Provide the [x, y] coordinate of the cell's center where the given text is located.  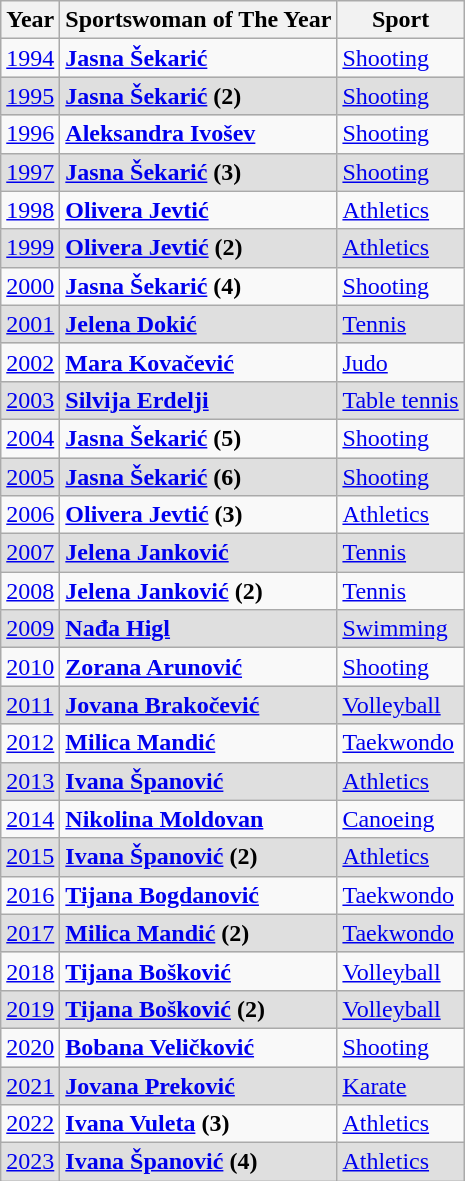
Bobana Veličković [198, 1047]
Jelena Dokić [198, 324]
Olivera Jevtić (2) [198, 248]
2021 [30, 1085]
Mara Kovačević [198, 362]
2010 [30, 667]
2008 [30, 591]
2004 [30, 438]
Ivana Vuleta (3) [198, 1124]
Ivana Španović (2) [198, 857]
Silvija Erdelji [198, 400]
2020 [30, 1047]
Sportswoman of The Year [198, 20]
Jovana Brakočević [198, 705]
Tijana Bošković [198, 971]
2016 [30, 895]
2018 [30, 971]
Jasna Šekarić (4) [198, 286]
2003 [30, 400]
Jasna Šekarić (2) [198, 96]
1995 [30, 96]
2023 [30, 1162]
Nikolina Moldovan [198, 819]
Milica Mandić (2) [198, 933]
Sport [400, 20]
Olivera Jevtić [198, 210]
2009 [30, 629]
1996 [30, 134]
Swimming [400, 629]
2012 [30, 743]
Jasna Šekarić (5) [198, 438]
1994 [30, 58]
2014 [30, 819]
Year [30, 20]
Zorana Arunović [198, 667]
Table tennis [400, 400]
Jovana Preković [198, 1085]
Tijana Bogdanović [198, 895]
Jelena Janković [198, 553]
Jasna Šekarić [198, 58]
Karate [400, 1085]
1998 [30, 210]
Tijana Bošković (2) [198, 1009]
2005 [30, 477]
2022 [30, 1124]
Jasna Šekarić (3) [198, 172]
2001 [30, 324]
2015 [30, 857]
2002 [30, 362]
2019 [30, 1009]
Nađa Higl [198, 629]
2013 [30, 781]
2006 [30, 515]
Judo [400, 362]
Aleksandra Ivošev [198, 134]
Canoeing [400, 819]
Ivana Španović (4) [198, 1162]
1997 [30, 172]
Jasna Šekarić (6) [198, 477]
2017 [30, 933]
Jelena Janković (2) [198, 591]
2007 [30, 553]
1999 [30, 248]
Milica Mandić [198, 743]
2000 [30, 286]
2011 [30, 705]
Olivera Jevtić (3) [198, 515]
Ivana Španović [198, 781]
